From the cell containing the given text, extract its center point as (X, Y) coordinate. 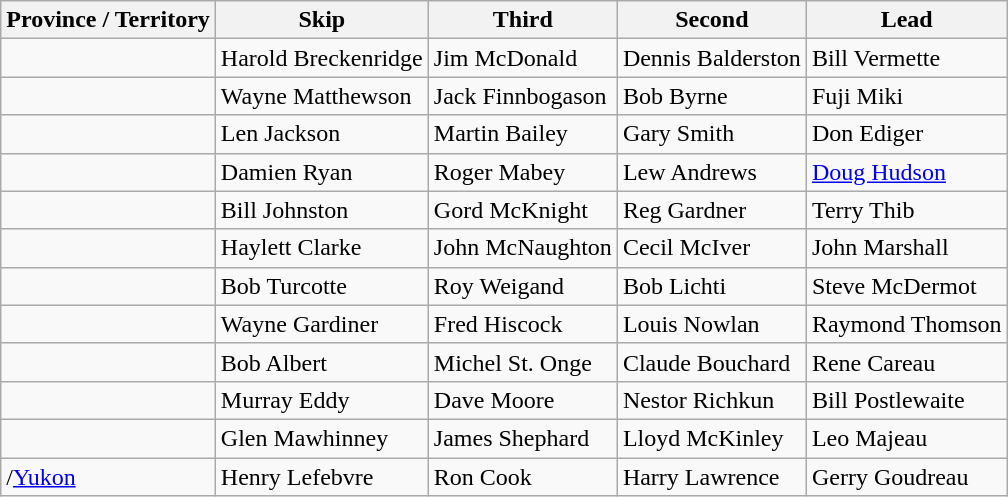
Gerry Goudreau (906, 477)
Raymond Thomson (906, 324)
Steve McDermot (906, 286)
Bob Turcotte (322, 286)
James Shephard (522, 438)
Leo Majeau (906, 438)
Michel St. Onge (522, 362)
Damien Ryan (322, 172)
/Yukon (108, 477)
Martin Bailey (522, 134)
Glen Mawhinney (322, 438)
Lloyd McKinley (712, 438)
Bill Johnston (322, 210)
Rene Careau (906, 362)
Bob Byrne (712, 96)
Wayne Matthewson (322, 96)
Harold Breckenridge (322, 58)
Dennis Balderston (712, 58)
Third (522, 20)
Henry Lefebvre (322, 477)
Gord McKnight (522, 210)
Cecil McIver (712, 248)
Claude Bouchard (712, 362)
Murray Eddy (322, 400)
Reg Gardner (712, 210)
Dave Moore (522, 400)
Haylett Clarke (322, 248)
Fuji Miki (906, 96)
Harry Lawrence (712, 477)
Jim McDonald (522, 58)
Wayne Gardiner (322, 324)
Louis Nowlan (712, 324)
Lew Andrews (712, 172)
Roy Weigand (522, 286)
John Marshall (906, 248)
Don Ediger (906, 134)
Bill Vermette (906, 58)
Roger Mabey (522, 172)
Len Jackson (322, 134)
Terry Thib (906, 210)
Skip (322, 20)
Second (712, 20)
Fred Hiscock (522, 324)
Ron Cook (522, 477)
Province / Territory (108, 20)
Gary Smith (712, 134)
John McNaughton (522, 248)
Bob Albert (322, 362)
Jack Finnbogason (522, 96)
Bob Lichti (712, 286)
Lead (906, 20)
Doug Hudson (906, 172)
Bill Postlewaite (906, 400)
Nestor Richkun (712, 400)
